Provide the [X, Y] coordinate of the cell's center where the given text is located.  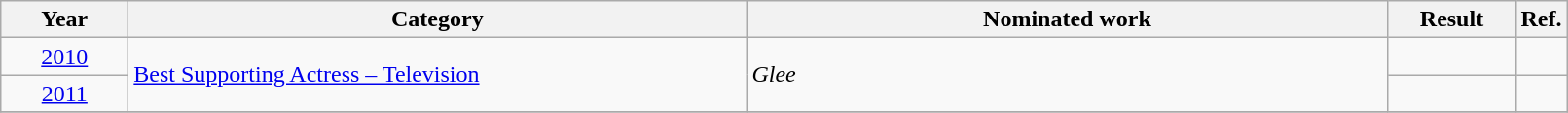
Ref. [1542, 19]
2011 [64, 94]
Best Supporting Actress – Television [438, 75]
Category [438, 19]
Nominated work [1067, 19]
Glee [1067, 75]
2010 [64, 56]
Year [64, 19]
Result [1452, 19]
